Scan for the cell matching the given text and deliver its [x, y] coordinate at center. 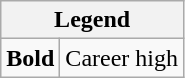
Career high [122, 58]
Legend [92, 20]
Bold [30, 58]
